For the text-containing cell, return its midpoint in (X, Y) coordinate format. 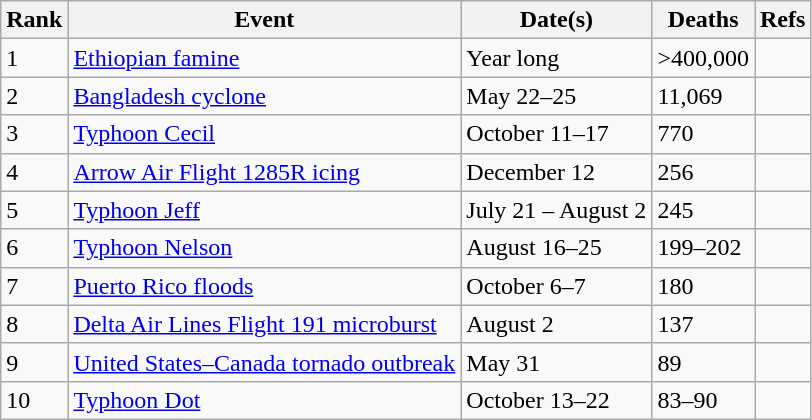
Typhoon Nelson (264, 248)
4 (34, 172)
11,069 (704, 96)
Arrow Air Flight 1285R icing (264, 172)
August 16–25 (556, 248)
3 (34, 134)
Event (264, 20)
Typhoon Jeff (264, 210)
United States–Canada tornado outbreak (264, 362)
7 (34, 286)
Typhoon Dot (264, 400)
October 11–17 (556, 134)
October 6–7 (556, 286)
Date(s) (556, 20)
Typhoon Cecil (264, 134)
6 (34, 248)
9 (34, 362)
Ethiopian famine (264, 58)
>400,000 (704, 58)
October 13–22 (556, 400)
Year long (556, 58)
5 (34, 210)
December 12 (556, 172)
Refs (782, 20)
May 22–25 (556, 96)
2 (34, 96)
Rank (34, 20)
Delta Air Lines Flight 191 microburst (264, 324)
83–90 (704, 400)
July 21 – August 2 (556, 210)
770 (704, 134)
137 (704, 324)
256 (704, 172)
May 31 (556, 362)
180 (704, 286)
Deaths (704, 20)
Puerto Rico floods (264, 286)
10 (34, 400)
89 (704, 362)
245 (704, 210)
August 2 (556, 324)
8 (34, 324)
Bangladesh cyclone (264, 96)
199–202 (704, 248)
1 (34, 58)
